For the text-containing cell, return its midpoint in [X, Y] coordinate format. 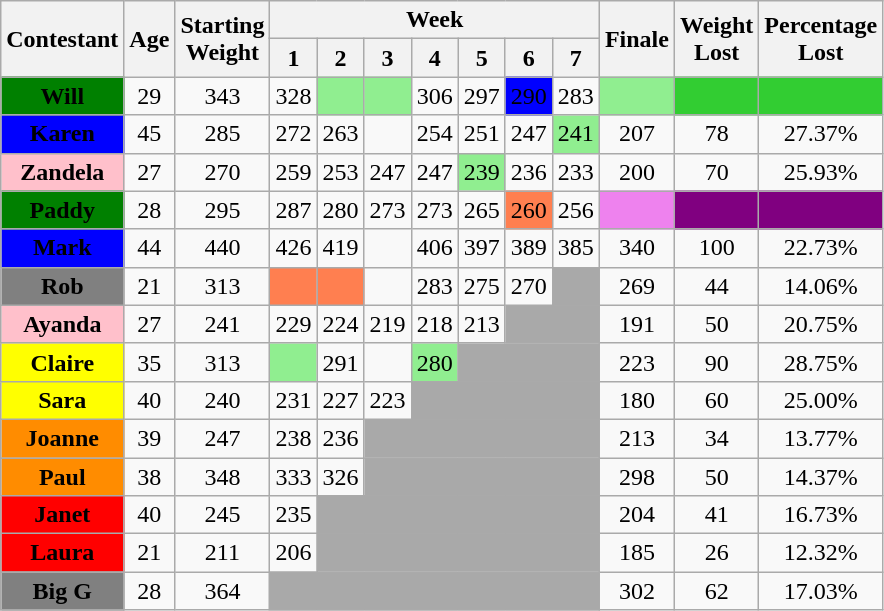
290 [528, 96]
Mark [62, 248]
Week [434, 20]
12.32% [821, 553]
240 [222, 400]
Age [150, 39]
Karen [62, 134]
397 [482, 248]
39 [150, 438]
25.00% [821, 400]
WeightLost [716, 39]
1 [294, 58]
3 [388, 58]
14.06% [821, 286]
16.73% [821, 515]
Ayanda [62, 324]
180 [636, 400]
34 [716, 438]
251 [482, 134]
302 [636, 591]
227 [340, 400]
328 [294, 96]
340 [636, 248]
275 [482, 286]
90 [716, 362]
7 [576, 58]
17.03% [821, 591]
41 [716, 515]
269 [636, 286]
260 [528, 210]
204 [636, 515]
348 [222, 477]
60 [716, 400]
Will [62, 96]
13.77% [821, 438]
343 [222, 96]
25.93% [821, 172]
224 [340, 324]
285 [222, 134]
PercentageLost [821, 39]
426 [294, 248]
20.75% [821, 324]
219 [388, 324]
295 [222, 210]
364 [222, 591]
218 [434, 324]
239 [482, 172]
287 [294, 210]
333 [294, 477]
326 [340, 477]
Janet [62, 515]
272 [294, 134]
229 [294, 324]
35 [150, 362]
254 [434, 134]
28.75% [821, 362]
211 [222, 553]
235 [294, 515]
440 [222, 248]
185 [636, 553]
231 [294, 400]
Contestant [62, 39]
2 [340, 58]
14.37% [821, 477]
100 [716, 248]
Rob [62, 286]
5 [482, 58]
297 [482, 96]
22.73% [821, 248]
45 [150, 134]
256 [576, 210]
298 [636, 477]
Laura [62, 553]
385 [576, 248]
Paul [62, 477]
419 [340, 248]
70 [716, 172]
389 [528, 248]
26 [716, 553]
27.37% [821, 134]
238 [294, 438]
406 [434, 248]
StartingWeight [222, 39]
6 [528, 58]
206 [294, 553]
62 [716, 591]
263 [340, 134]
Claire [62, 362]
Big G [62, 591]
Paddy [62, 210]
Sara [62, 400]
306 [434, 96]
4 [434, 58]
245 [222, 515]
253 [340, 172]
207 [636, 134]
Zandela [62, 172]
265 [482, 210]
29 [150, 96]
Finale [636, 39]
259 [294, 172]
78 [716, 134]
Joanne [62, 438]
200 [636, 172]
38 [150, 477]
191 [636, 324]
233 [576, 172]
291 [340, 362]
